Extract the [X, Y] coordinate from the center of the cell holding the provided text.  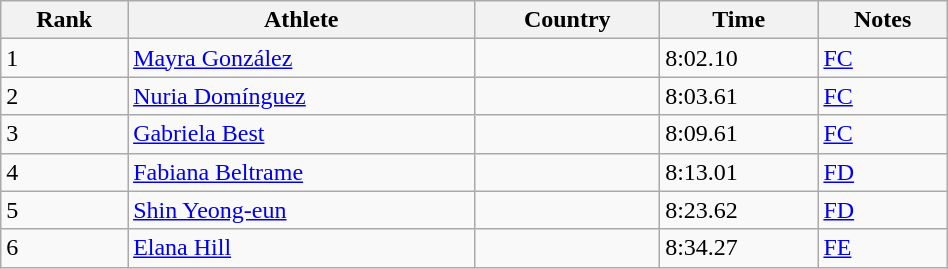
5 [64, 210]
Time [739, 20]
Mayra González [302, 58]
6 [64, 248]
2 [64, 96]
8:34.27 [739, 248]
Nuria Domínguez [302, 96]
Elana Hill [302, 248]
8:09.61 [739, 134]
4 [64, 172]
3 [64, 134]
Athlete [302, 20]
Gabriela Best [302, 134]
Shin Yeong-eun [302, 210]
Rank [64, 20]
Country [568, 20]
Notes [882, 20]
FE [882, 248]
1 [64, 58]
8:23.62 [739, 210]
8:02.10 [739, 58]
Fabiana Beltrame [302, 172]
8:03.61 [739, 96]
8:13.01 [739, 172]
